Provide the [x, y] coordinate of the cell's center where the given text is located.  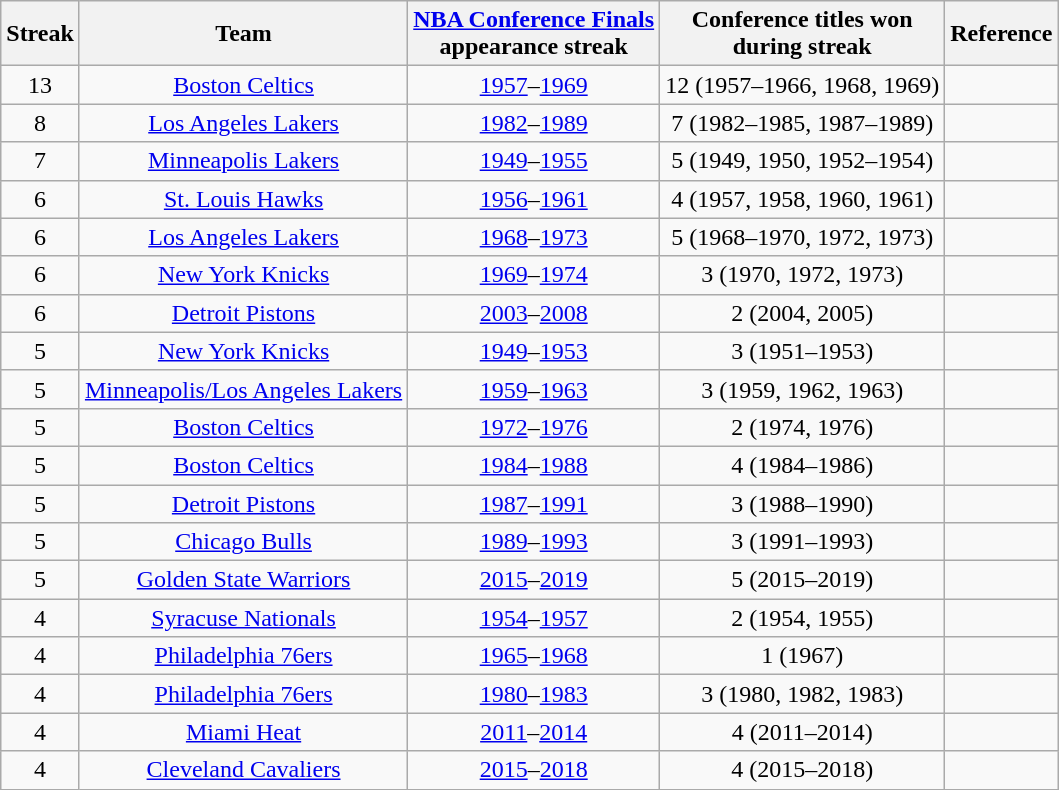
2003–2008 [534, 313]
1959–1963 [534, 389]
1980–1983 [534, 694]
3 (1980, 1982, 1983) [802, 694]
5 (1968–1970, 1972, 1973) [802, 237]
5 (2015–2019) [802, 580]
NBA Conference Finalsappearance streak [534, 34]
3 (1970, 1972, 1973) [802, 275]
Reference [1002, 34]
1949–1955 [534, 161]
Syracuse Nationals [243, 618]
3 (1988–1990) [802, 503]
Minneapolis/Los Angeles Lakers [243, 389]
1969–1974 [534, 275]
7 (1982–1985, 1987–1989) [802, 123]
3 (1991–1993) [802, 542]
Team [243, 34]
Chicago Bulls [243, 542]
1987–1991 [534, 503]
4 (1957, 1958, 1960, 1961) [802, 199]
5 (1949, 1950, 1952–1954) [802, 161]
1972–1976 [534, 427]
1954–1957 [534, 618]
4 (2015–2018) [802, 770]
Minneapolis Lakers [243, 161]
1956–1961 [534, 199]
1982–1989 [534, 123]
2 (1954, 1955) [802, 618]
3 (1951–1953) [802, 351]
13 [40, 85]
1957–1969 [534, 85]
2015–2019 [534, 580]
8 [40, 123]
4 (2011–2014) [802, 732]
2015–2018 [534, 770]
1984–1988 [534, 465]
12 (1957–1966, 1968, 1969) [802, 85]
1949–1953 [534, 351]
Streak [40, 34]
Miami Heat [243, 732]
7 [40, 161]
1968–1973 [534, 237]
2011–2014 [534, 732]
3 (1959, 1962, 1963) [802, 389]
2 (2004, 2005) [802, 313]
Cleveland Cavaliers [243, 770]
Golden State Warriors [243, 580]
Conference titles wonduring streak [802, 34]
1965–1968 [534, 656]
St. Louis Hawks [243, 199]
1989–1993 [534, 542]
1 (1967) [802, 656]
2 (1974, 1976) [802, 427]
4 (1984–1986) [802, 465]
